Determine the (X, Y) coordinate at the center of the cell enclosing the given text.  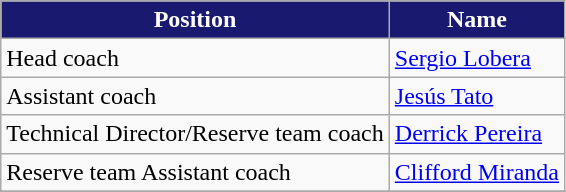
Derrick Pereira (476, 134)
Reserve team Assistant coach (196, 172)
Sergio Lobera (476, 58)
Position (196, 20)
Assistant coach (196, 96)
Jesús Tato (476, 96)
Name (476, 20)
Clifford Miranda (476, 172)
Head coach (196, 58)
Technical Director/Reserve team coach (196, 134)
